For the text-containing cell, return its midpoint in [x, y] coordinate format. 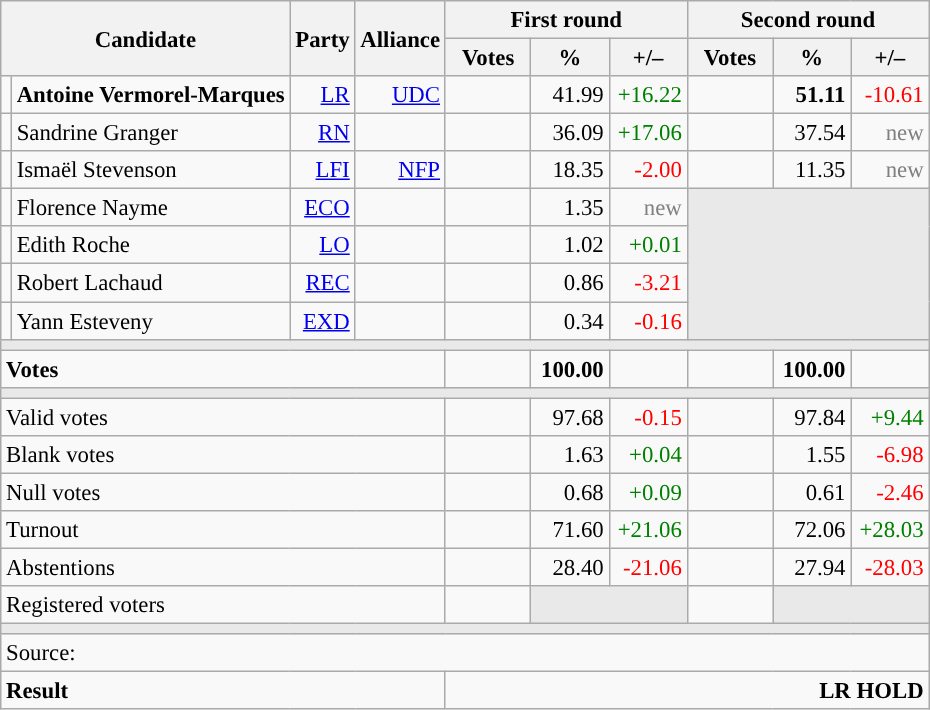
-21.06 [648, 567]
-2.46 [890, 492]
Result [224, 691]
1.02 [570, 245]
+9.44 [890, 417]
37.54 [812, 133]
-2.00 [648, 170]
LR HOLD [687, 691]
LFI [322, 170]
LR [322, 95]
0.86 [570, 283]
Antoine Vermorel-Marques [150, 95]
Valid votes [224, 417]
97.68 [570, 417]
Yann Esteveny [150, 321]
RN [322, 133]
97.84 [812, 417]
Ismaël Stevenson [150, 170]
Alliance [400, 38]
First round [566, 20]
1.63 [570, 455]
-0.16 [648, 321]
+17.06 [648, 133]
28.40 [570, 567]
+28.03 [890, 530]
18.35 [570, 170]
Null votes [224, 492]
-28.03 [890, 567]
36.09 [570, 133]
1.55 [812, 455]
-0.15 [648, 417]
+0.09 [648, 492]
+0.04 [648, 455]
REC [322, 283]
EXD [322, 321]
1.35 [570, 208]
LO [322, 245]
Edith Roche [150, 245]
41.99 [570, 95]
+21.06 [648, 530]
+0.01 [648, 245]
Turnout [224, 530]
UDC [400, 95]
Sandrine Granger [150, 133]
0.68 [570, 492]
NFP [400, 170]
+16.22 [648, 95]
27.94 [812, 567]
Florence Nayme [150, 208]
Candidate [146, 38]
-3.21 [648, 283]
Robert Lachaud [150, 283]
Party [322, 38]
Blank votes [224, 455]
0.34 [570, 321]
ECO [322, 208]
11.35 [812, 170]
-10.61 [890, 95]
51.11 [812, 95]
71.60 [570, 530]
Registered voters [224, 605]
-6.98 [890, 455]
Abstentions [224, 567]
72.06 [812, 530]
0.61 [812, 492]
Source: [465, 653]
Second round [808, 20]
